From the cell containing the given text, extract its center point as (X, Y) coordinate. 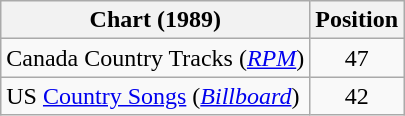
Canada Country Tracks (RPM) (156, 58)
42 (357, 96)
47 (357, 58)
US Country Songs (Billboard) (156, 96)
Position (357, 20)
Chart (1989) (156, 20)
